Identify which cell holds the provided text, then report its (x, y) central coordinate. 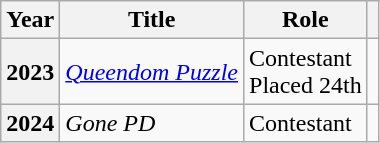
Gone PD (152, 123)
Title (152, 20)
2023 (30, 72)
Queendom Puzzle (152, 72)
Contestant (306, 123)
2024 (30, 123)
Year (30, 20)
ContestantPlaced 24th (306, 72)
Role (306, 20)
